Find where the given text appears and provide that cell's center as (X, Y) coordinate. 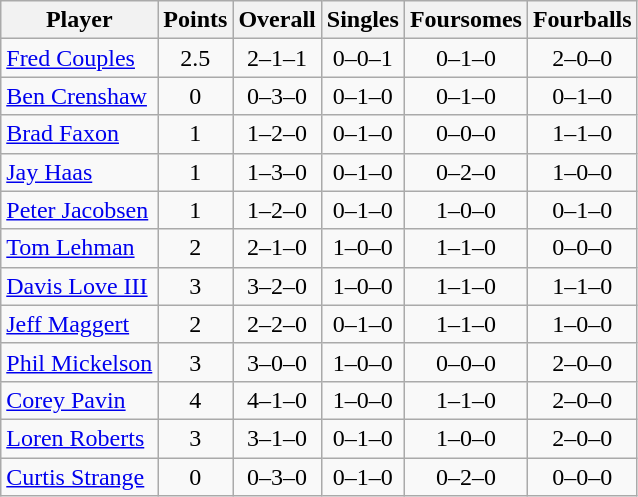
2.5 (196, 58)
2–2–0 (277, 324)
Brad Faxon (80, 134)
Loren Roberts (80, 438)
Singles (362, 20)
Corey Pavin (80, 400)
2–1–0 (277, 248)
Overall (277, 20)
2–1–1 (277, 58)
Curtis Strange (80, 477)
3–1–0 (277, 438)
3–2–0 (277, 286)
Phil Mickelson (80, 362)
Jeff Maggert (80, 324)
Ben Crenshaw (80, 96)
4–1–0 (277, 400)
0–0–1 (362, 58)
3–0–0 (277, 362)
Fred Couples (80, 58)
Tom Lehman (80, 248)
Player (80, 20)
1–3–0 (277, 172)
Fourballs (582, 20)
Foursomes (466, 20)
Jay Haas (80, 172)
4 (196, 400)
Points (196, 20)
Davis Love III (80, 286)
Peter Jacobsen (80, 210)
